Capture the cell that displays the provided text and extract its (X, Y) central coordinate. 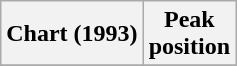
Chart (1993) (72, 34)
Peakposition (189, 34)
